Capture the cell that displays the provided text and extract its [x, y] central coordinate. 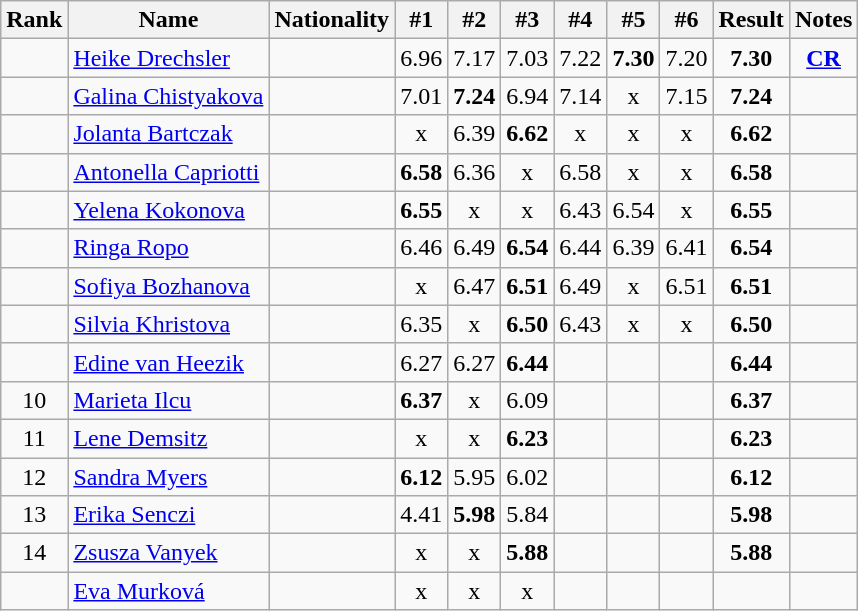
6.46 [422, 248]
6.35 [422, 324]
7.20 [686, 58]
Zsusza Vanyek [168, 553]
Marieta Ilcu [168, 400]
4.41 [422, 515]
Galina Chistyakova [168, 96]
7.01 [422, 96]
13 [34, 515]
5.95 [474, 477]
7.14 [580, 96]
Erika Senczi [168, 515]
7.17 [474, 58]
Ringa Ropo [168, 248]
Edine van Heezik [168, 362]
Eva Murková [168, 591]
6.09 [528, 400]
Jolanta Bartczak [168, 134]
#4 [580, 20]
#3 [528, 20]
7.15 [686, 96]
6.94 [528, 96]
Nationality [332, 20]
Sofiya Bozhanova [168, 286]
Silvia Khristova [168, 324]
6.02 [528, 477]
#2 [474, 20]
#6 [686, 20]
11 [34, 438]
#1 [422, 20]
Lene Demsitz [168, 438]
Rank [34, 20]
Yelena Kokonova [168, 210]
7.03 [528, 58]
7.22 [580, 58]
6.41 [686, 248]
6.47 [474, 286]
14 [34, 553]
6.36 [474, 172]
#5 [634, 20]
CR [823, 58]
12 [34, 477]
Result [751, 20]
Sandra Myers [168, 477]
Antonella Capriotti [168, 172]
Name [168, 20]
Heike Drechsler [168, 58]
6.96 [422, 58]
5.84 [528, 515]
10 [34, 400]
Notes [823, 20]
